Search for the cell housing the specified text and yield its (X, Y) center coordinate. 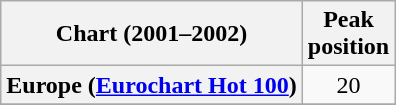
Peakposition (348, 34)
Europe (Eurochart Hot 100) (152, 85)
Chart (2001–2002) (152, 34)
20 (348, 85)
